Search for the cell housing the specified text and yield its [x, y] center coordinate. 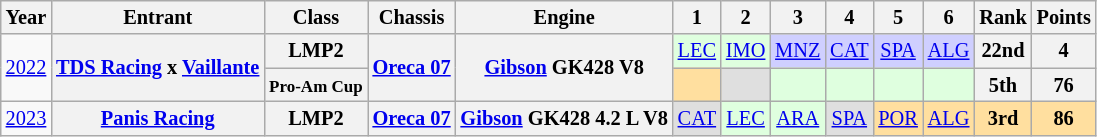
22nd [1002, 51]
Rank [1002, 17]
MNZ [798, 51]
2022 [26, 68]
IMO [746, 51]
Gibson GK428 4.2 L V8 [564, 118]
3rd [1002, 118]
Year [26, 17]
Entrant [158, 17]
Engine [564, 17]
6 [949, 17]
POR [898, 118]
5 [898, 17]
Points [1064, 17]
Chassis [412, 17]
ARA [798, 118]
Panis Racing [158, 118]
TDS Racing x Vaillante [158, 68]
86 [1064, 118]
Gibson GK428 V8 [564, 68]
Pro-Am Cup [316, 85]
2023 [26, 118]
Class [316, 17]
5th [1002, 85]
2 [746, 17]
76 [1064, 85]
1 [697, 17]
3 [798, 17]
